Detect which cell encompasses the target text, then output its [x, y] center coordinate. 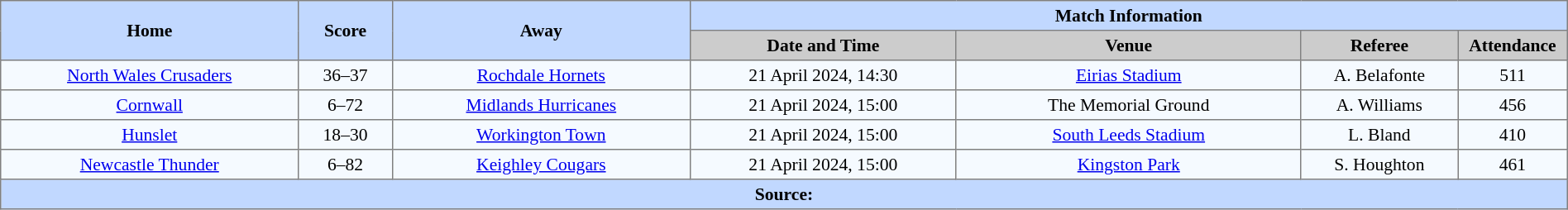
461 [1513, 165]
The Memorial Ground [1128, 105]
511 [1513, 75]
18–30 [346, 135]
Kingston Park [1128, 165]
Home [150, 31]
Keighley Cougars [541, 165]
Rochdale Hornets [541, 75]
Match Information [1128, 16]
Source: [784, 194]
410 [1513, 135]
Eirias Stadium [1128, 75]
6–82 [346, 165]
A. Williams [1379, 105]
36–37 [346, 75]
Attendance [1513, 45]
Newcastle Thunder [150, 165]
456 [1513, 105]
Workington Town [541, 135]
Midlands Hurricanes [541, 105]
Score [346, 31]
6–72 [346, 105]
South Leeds Stadium [1128, 135]
Referee [1379, 45]
L. Bland [1379, 135]
Date and Time [823, 45]
S. Houghton [1379, 165]
North Wales Crusaders [150, 75]
21 April 2024, 14:30 [823, 75]
A. Belafonte [1379, 75]
Away [541, 31]
Venue [1128, 45]
Cornwall [150, 105]
Hunslet [150, 135]
